Locate the cell with the specified text and output its (x, y) center coordinate. 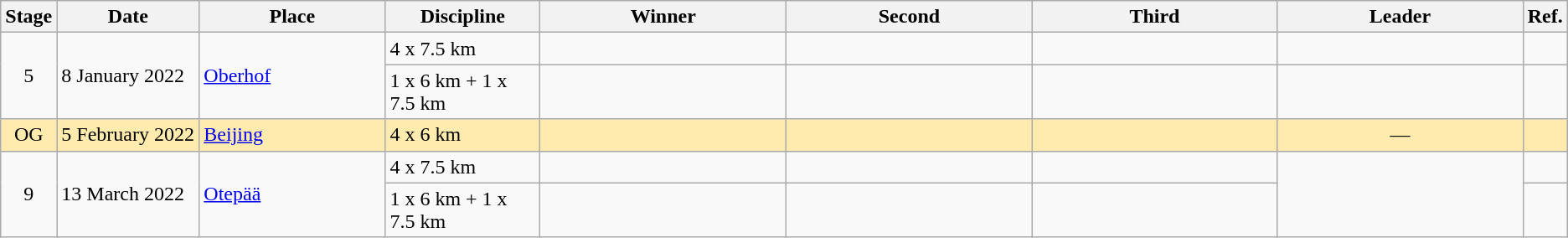
Third (1154, 17)
4 x 6 km (462, 135)
Otepää (292, 194)
Ref. (1545, 17)
5 February 2022 (128, 135)
5 (28, 75)
OG (28, 135)
Winner (663, 17)
9 (28, 194)
Place (292, 17)
— (1400, 135)
Discipline (462, 17)
Beijing (292, 135)
Stage (28, 17)
Second (910, 17)
Date (128, 17)
Oberhof (292, 75)
13 March 2022 (128, 194)
8 January 2022 (128, 75)
Leader (1400, 17)
